Provide the (X, Y) coordinate of the cell's center where the given text is located.  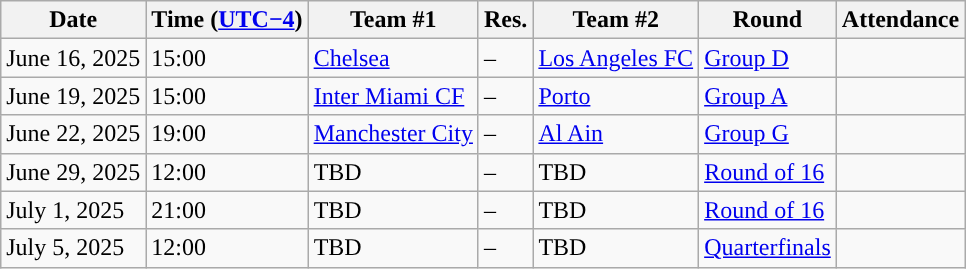
Manchester City (393, 134)
July 5, 2025 (74, 248)
June 16, 2025 (74, 58)
Chelsea (393, 58)
Date (74, 20)
Al Ain (616, 134)
Res. (505, 20)
Group D (768, 58)
June 22, 2025 (74, 134)
June 19, 2025 (74, 96)
Team #1 (393, 20)
21:00 (227, 210)
Group A (768, 96)
Los Angeles FC (616, 58)
Porto (616, 96)
Attendance (900, 20)
Round (768, 20)
June 29, 2025 (74, 172)
Time (UTC−4) (227, 20)
July 1, 2025 (74, 210)
19:00 (227, 134)
Group G (768, 134)
Quarterfinals (768, 248)
Team #2 (616, 20)
Inter Miami CF (393, 96)
